From the cell containing the given text, extract its center point as [X, Y] coordinate. 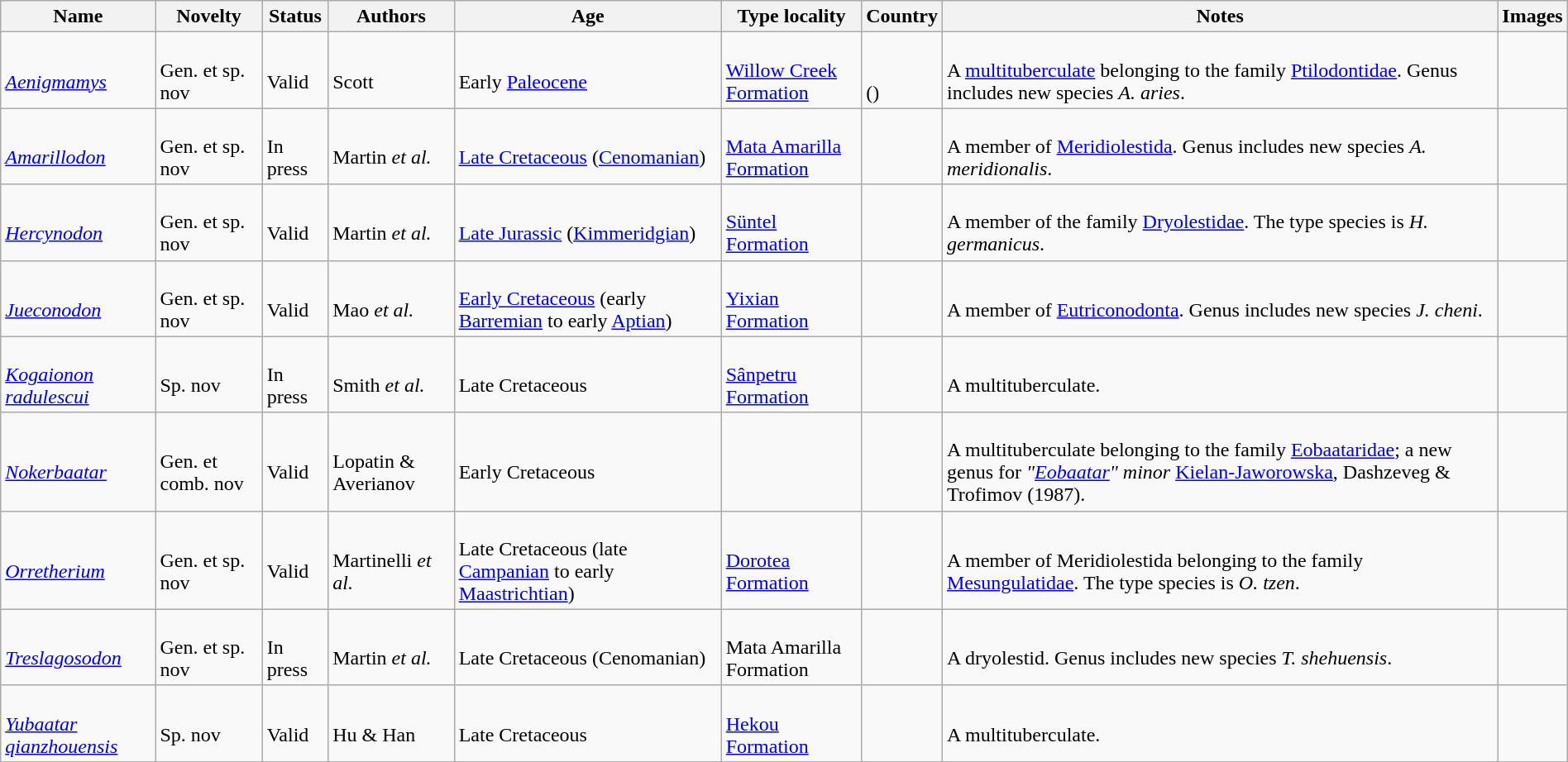
Name [78, 17]
A dryolestid. Genus includes new species T. shehuensis. [1219, 647]
Willow Creek Formation [791, 70]
Early Paleocene [587, 70]
A member of the family Dryolestidae. The type species is H. germanicus. [1219, 222]
A multituberculate belonging to the family Eobaataridae; a new genus for "Eobaatar" minor Kielan-Jaworowska, Dashzeveg & Trofimov (1987). [1219, 461]
Notes [1219, 17]
Mao et al. [391, 298]
A member of Meridiolestida belonging to the family Mesungulatidae. The type species is O. tzen. [1219, 560]
Amarillodon [78, 146]
Yubaatar qianzhouensis [78, 723]
A member of Eutriconodonta. Genus includes new species J. cheni. [1219, 298]
Smith et al. [391, 374]
Sânpetru Formation [791, 374]
Kogaionon radulescui [78, 374]
Gen. et comb. nov [208, 461]
Nokerbaatar [78, 461]
Hu & Han [391, 723]
Lopatin & Averianov [391, 461]
Late Cretaceous (late Campanian to early Maastrichtian) [587, 560]
Treslagosodon [78, 647]
Early Cretaceous [587, 461]
() [902, 70]
Martinelli et al. [391, 560]
Country [902, 17]
Early Cretaceous (early Barremian to early Aptian) [587, 298]
Yixian Formation [791, 298]
A multituberculate belonging to the family Ptilodontidae. Genus includes new species A. aries. [1219, 70]
Images [1533, 17]
Novelty [208, 17]
Age [587, 17]
Süntel Formation [791, 222]
Jueconodon [78, 298]
Late Jurassic (Kimmeridgian) [587, 222]
A member of Meridiolestida. Genus includes new species A. meridionalis. [1219, 146]
Hercynodon [78, 222]
Aenigmamys [78, 70]
Orretherium [78, 560]
Type locality [791, 17]
Authors [391, 17]
Status [295, 17]
Hekou Formation [791, 723]
Scott [391, 70]
Dorotea Formation [791, 560]
